Determine the (x, y) coordinate at the center of the cell enclosing the given text.  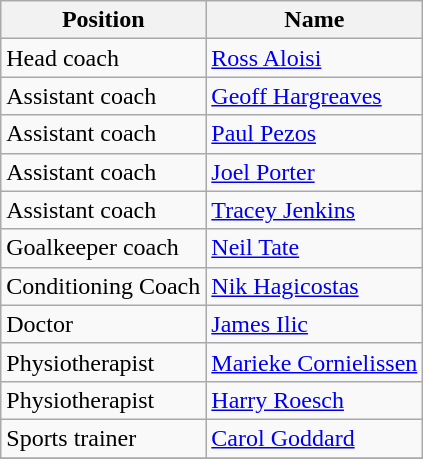
Tracey Jenkins (314, 210)
Position (104, 20)
Carol Goddard (314, 438)
Nik Hagicostas (314, 286)
Ross Aloisi (314, 58)
Harry Roesch (314, 400)
Doctor (104, 324)
Paul Pezos (314, 134)
Name (314, 20)
Marieke Cornielissen (314, 362)
Geoff Hargreaves (314, 96)
Neil Tate (314, 248)
Conditioning Coach (104, 286)
Head coach (104, 58)
Joel Porter (314, 172)
James Ilic (314, 324)
Sports trainer (104, 438)
Goalkeeper coach (104, 248)
